Capture the cell that displays the provided text and extract its [X, Y] central coordinate. 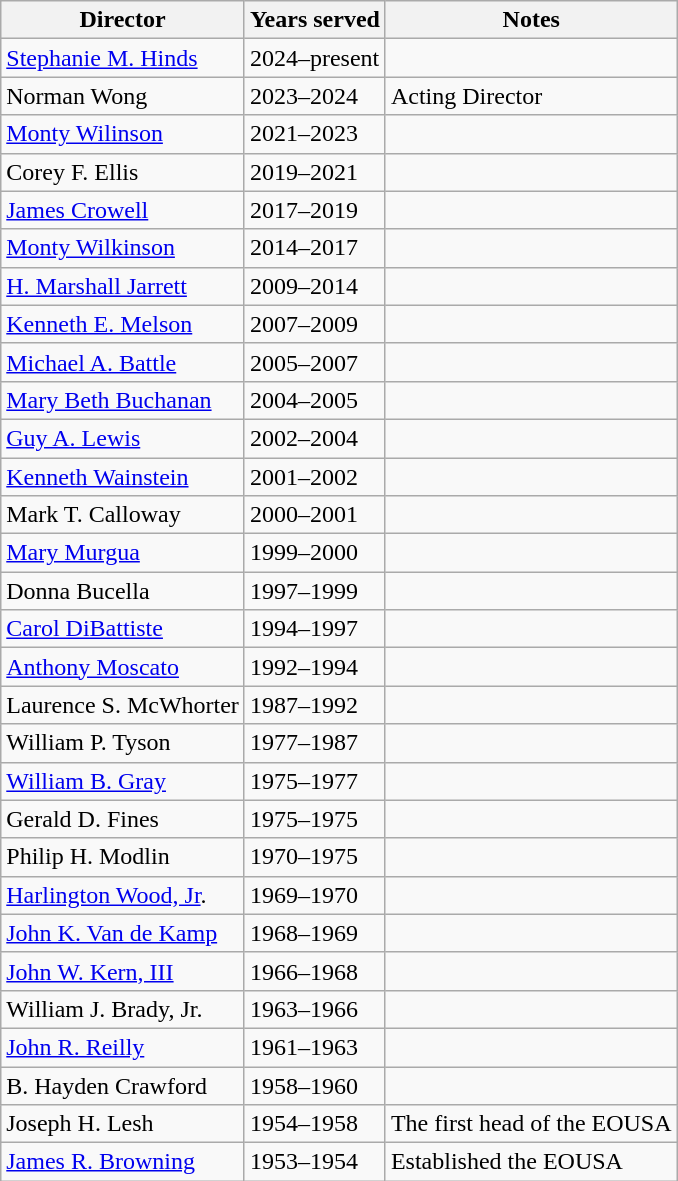
2004–2005 [314, 400]
1975–1977 [314, 781]
Monty Wilkinson [123, 248]
James R. Browning [123, 1162]
John K. Van de Kamp [123, 933]
Kenneth E. Melson [123, 324]
1963–1966 [314, 1009]
2017–2019 [314, 210]
Notes [531, 20]
1966–1968 [314, 971]
2023–2024 [314, 96]
Harlington Wood, Jr. [123, 895]
Norman Wong [123, 96]
Michael A. Battle [123, 362]
B. Hayden Crawford [123, 1085]
1954–1958 [314, 1124]
1997–1999 [314, 591]
William P. Tyson [123, 743]
Joseph H. Lesh [123, 1124]
Guy A. Lewis [123, 438]
1994–1997 [314, 629]
2014–2017 [314, 248]
Anthony Moscato [123, 667]
1958–1960 [314, 1085]
Mary Beth Buchanan [123, 400]
The first head of the EOUSA [531, 1124]
Established the EOUSA [531, 1162]
1953–1954 [314, 1162]
Years served [314, 20]
2009–2014 [314, 286]
Corey F. Ellis [123, 172]
Donna Bucella [123, 591]
2000–2001 [314, 515]
Carol DiBattiste [123, 629]
2005–2007 [314, 362]
Acting Director [531, 96]
2024–present [314, 58]
John R. Reilly [123, 1047]
Stephanie M. Hinds [123, 58]
H. Marshall Jarrett [123, 286]
1999–2000 [314, 553]
Gerald D. Fines [123, 819]
Mary Murgua [123, 553]
1975–1975 [314, 819]
Kenneth Wainstein [123, 477]
John W. Kern, III [123, 971]
Mark T. Calloway [123, 515]
1977–1987 [314, 743]
James Crowell [123, 210]
1961–1963 [314, 1047]
1969–1970 [314, 895]
2002–2004 [314, 438]
William B. Gray [123, 781]
2019–2021 [314, 172]
1987–1992 [314, 705]
2001–2002 [314, 477]
Laurence S. McWhorter [123, 705]
1968–1969 [314, 933]
Director [123, 20]
William J. Brady, Jr. [123, 1009]
2021–2023 [314, 134]
Philip H. Modlin [123, 857]
Monty Wilinson [123, 134]
1970–1975 [314, 857]
2007–2009 [314, 324]
1992–1994 [314, 667]
